Pinpoint the cell where the given text exists, returning its (x, y) midpoint coordinate. 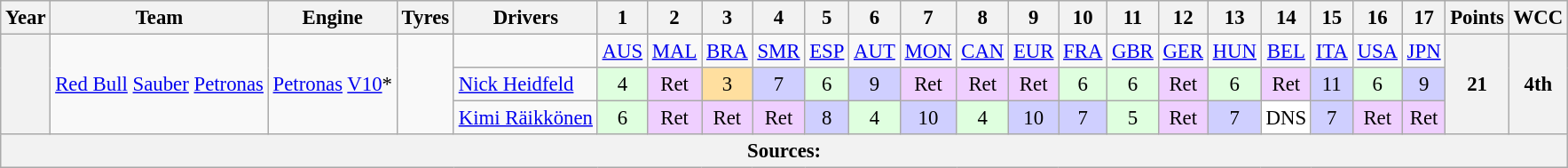
Drivers (525, 18)
BRA (728, 52)
GER (1183, 52)
15 (1331, 18)
CAN (983, 52)
Tyres (425, 18)
SMR (779, 52)
JPN (1423, 52)
Nick Heidfeld (525, 84)
21 (1477, 85)
Petronas V10* (332, 85)
13 (1234, 18)
HUN (1234, 52)
12 (1183, 18)
AUS (622, 52)
ESP (827, 52)
Team (160, 18)
Sources: (784, 151)
ITA (1331, 52)
GBR (1132, 52)
EUR (1034, 52)
USA (1377, 52)
DNS (1286, 118)
MON (928, 52)
17 (1423, 18)
Red Bull Sauber Petronas (160, 85)
AUT (875, 52)
Engine (332, 18)
2 (674, 18)
Points (1477, 18)
16 (1377, 18)
4th (1538, 85)
14 (1286, 18)
WCC (1538, 18)
BEL (1286, 52)
Year (26, 18)
1 (622, 18)
MAL (674, 52)
Kimi Räikkönen (525, 118)
FRA (1083, 52)
